Locate the cell with the specified text and output its [x, y] center coordinate. 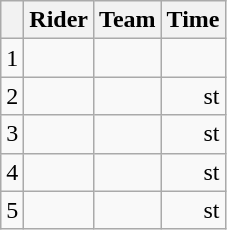
1 [12, 58]
Rider [59, 20]
5 [12, 210]
2 [12, 96]
Team [128, 20]
3 [12, 134]
4 [12, 172]
Time [193, 20]
